Extract the [x, y] coordinate from the center of the cell holding the provided text.  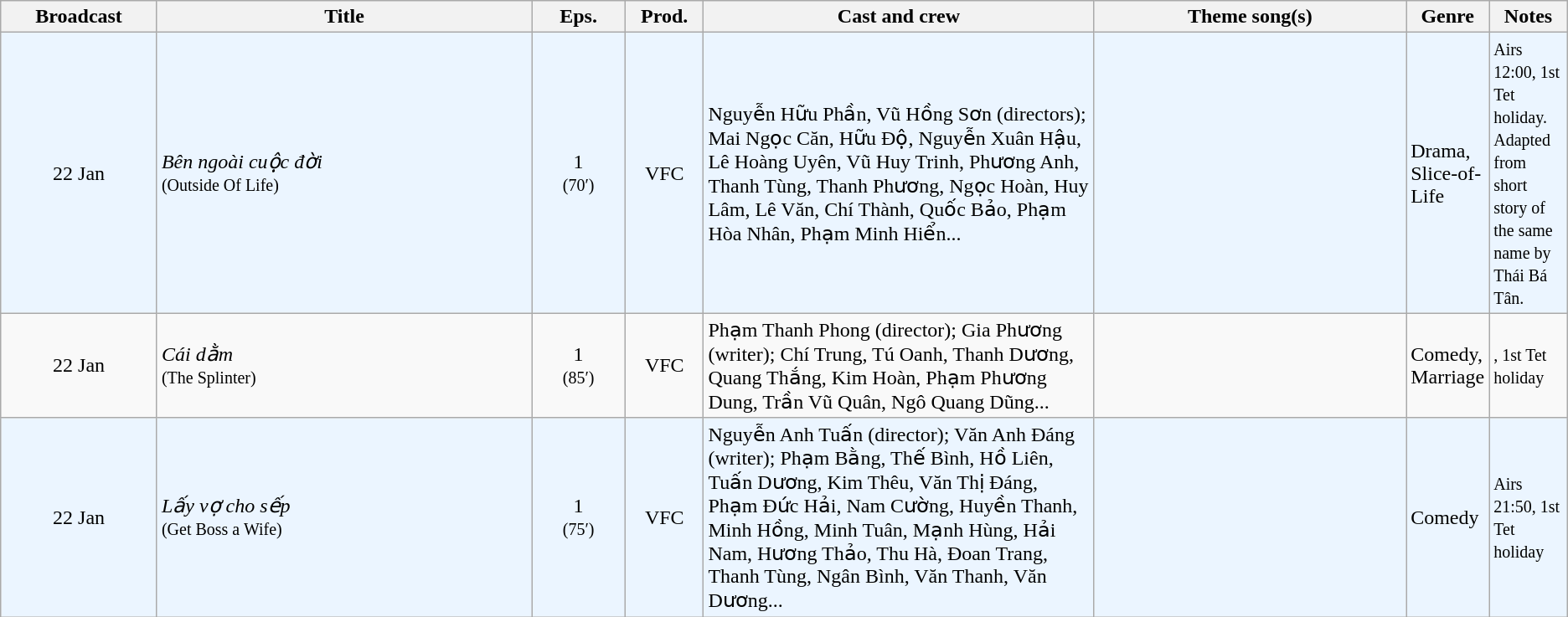
Cái dằm (The Splinter) [343, 365]
Eps. [579, 17]
, 1st Tet holiday [1529, 365]
1(75′) [579, 517]
1(70′) [579, 172]
Broadcast [79, 17]
Theme song(s) [1250, 17]
1(85′) [579, 365]
Genre [1447, 17]
Airs 12:00, 1st Tet holiday.Adapted from short story of the same name by Thái Bá Tân. [1529, 172]
Title [343, 17]
Drama, Slice-of-Life [1447, 172]
Comedy, Marriage [1447, 365]
Comedy [1447, 517]
Prod. [665, 17]
Bên ngoài cuộc đời (Outside Of Life) [343, 172]
Airs 21:50, 1st Tet holiday [1529, 517]
Lấy vợ cho sếp (Get Boss a Wife) [343, 517]
Notes [1529, 17]
Cast and crew [899, 17]
